From the cell containing the given text, extract its center point as [X, Y] coordinate. 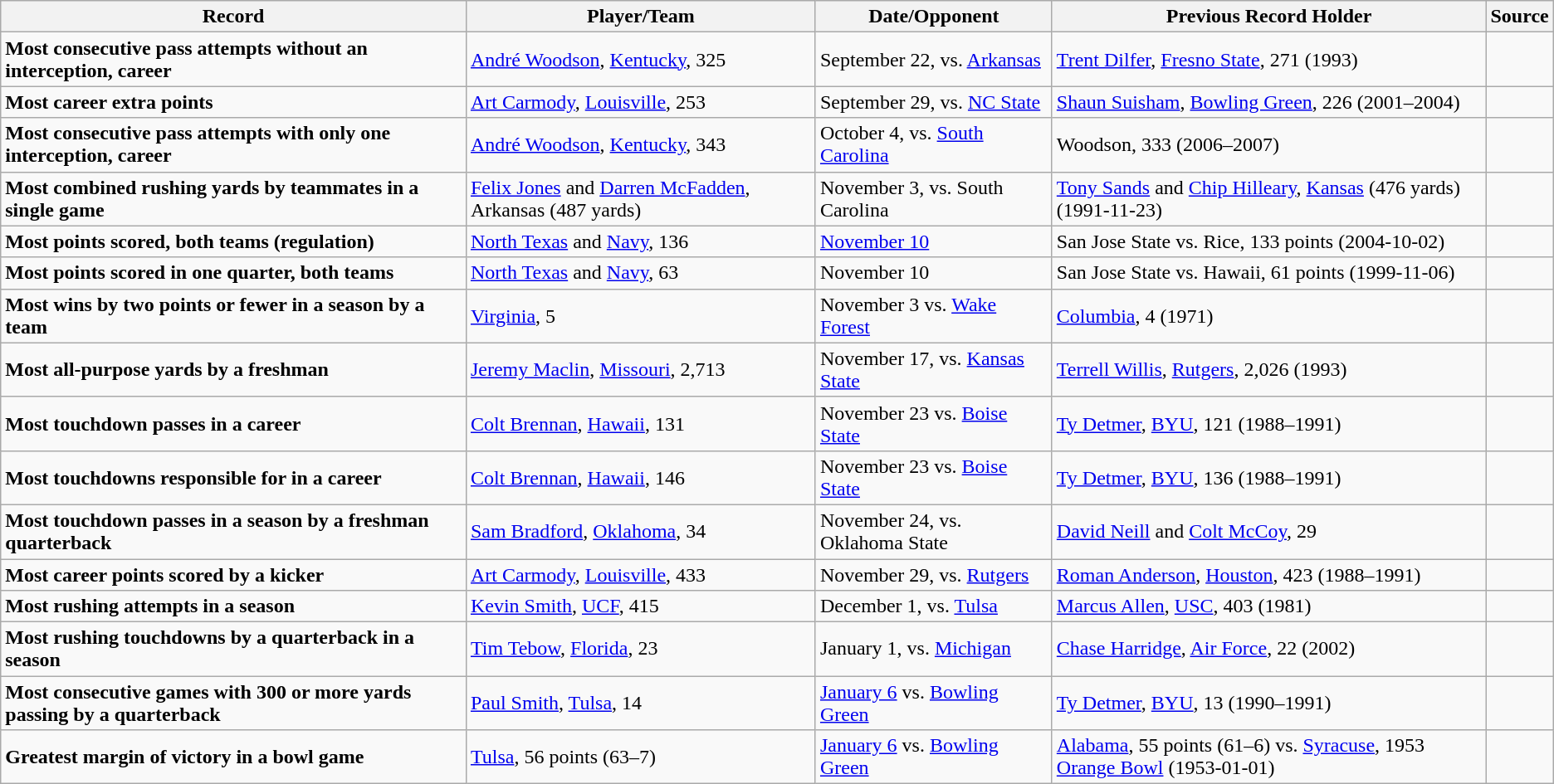
Terrell Willis, Rutgers, 2,026 (1993) [1268, 370]
Most points scored, both teams (regulation) [234, 241]
Most rushing attempts in a season [234, 606]
Kevin Smith, UCF, 415 [641, 606]
January 1, vs. Michigan [933, 649]
Most points scored in one quarter, both teams [234, 273]
Most touchdown passes in a career [234, 423]
Colt Brennan, Hawaii, 146 [641, 478]
Art Carmody, Louisville, 253 [641, 102]
Most consecutive pass attempts with only one interception, career [234, 144]
November 3, vs. South Carolina [933, 199]
November 24, vs. Oklahoma State [933, 531]
Tony Sands and Chip Hilleary, Kansas (476 yards) (1991-11-23) [1268, 199]
Sam Bradford, Oklahoma, 34 [641, 531]
Art Carmody, Louisville, 433 [641, 575]
Alabama, 55 points (61–6) vs. Syracuse, 1953 Orange Bowl (1953-01-01) [1268, 757]
Most career points scored by a kicker [234, 575]
November 17, vs. Kansas State [933, 370]
December 1, vs. Tulsa [933, 606]
André Woodson, Kentucky, 325 [641, 60]
Shaun Suisham, Bowling Green, 226 (2001–2004) [1268, 102]
Date/Opponent [933, 17]
North Texas and Navy, 63 [641, 273]
Marcus Allen, USC, 403 (1981) [1268, 606]
Most consecutive pass attempts without an interception, career [234, 60]
September 29, vs. NC State [933, 102]
November 3 vs. Wake Forest [933, 315]
Ty Detmer, BYU, 136 (1988–1991) [1268, 478]
North Texas and Navy, 136 [641, 241]
Ty Detmer, BYU, 121 (1988–1991) [1268, 423]
Most combined rushing yards by teammates in a single game [234, 199]
Trent Dilfer, Fresno State, 271 (1993) [1268, 60]
André Woodson, Kentucky, 343 [641, 144]
Record [234, 17]
October 4, vs. South Carolina [933, 144]
September 22, vs. Arkansas [933, 60]
Most all-purpose yards by a freshman [234, 370]
Felix Jones and Darren McFadden, Arkansas (487 yards) [641, 199]
Roman Anderson, Houston, 423 (1988–1991) [1268, 575]
Paul Smith, Tulsa, 14 [641, 704]
November 29, vs. Rutgers [933, 575]
Source [1519, 17]
Previous Record Holder [1268, 17]
Most touchdowns responsible for in a career [234, 478]
Most career extra points [234, 102]
San Jose State vs. Rice, 133 points (2004-10-02) [1268, 241]
Virginia, 5 [641, 315]
Tim Tebow, Florida, 23 [641, 649]
Jeremy Maclin, Missouri, 2,713 [641, 370]
David Neill and Colt McCoy, 29 [1268, 531]
Woodson, 333 (2006–2007) [1268, 144]
Player/Team [641, 17]
Most touchdown passes in a season by a freshman quarterback [234, 531]
Colt Brennan, Hawaii, 131 [641, 423]
Most wins by two points or fewer in a season by a team [234, 315]
Columbia, 4 (1971) [1268, 315]
Ty Detmer, BYU, 13 (1990–1991) [1268, 704]
Chase Harridge, Air Force, 22 (2002) [1268, 649]
Greatest margin of victory in a bowl game [234, 757]
Most consecutive games with 300 or more yards passing by a quarterback [234, 704]
Most rushing touchdowns by a quarterback in a season [234, 649]
Tulsa, 56 points (63–7) [641, 757]
San Jose State vs. Hawaii, 61 points (1999-11-06) [1268, 273]
